Extract the [X, Y] coordinate from the center of the cell holding the provided text.  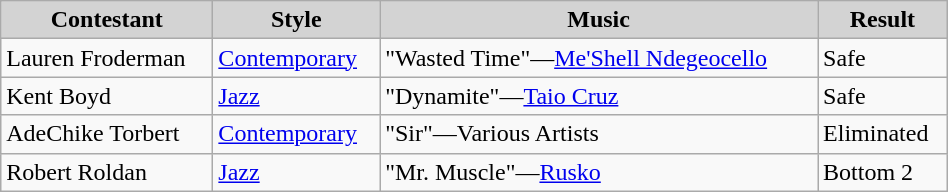
"Sir"—Various Artists [599, 134]
Robert Roldan [107, 172]
Style [296, 20]
AdeChike Torbert [107, 134]
"Wasted Time"—Me'Shell Ndegeocello [599, 58]
Kent Boyd [107, 96]
Music [599, 20]
"Mr. Muscle"—Rusko [599, 172]
Bottom 2 [883, 172]
Contestant [107, 20]
Lauren Froderman [107, 58]
Eliminated [883, 134]
Result [883, 20]
"Dynamite"—Taio Cruz [599, 96]
